Detect which cell encompasses the target text, then output its [x, y] center coordinate. 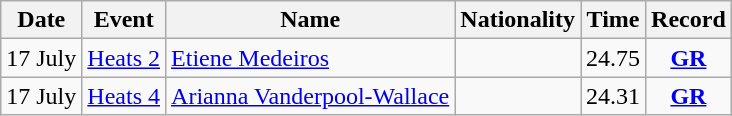
Etiene Medeiros [310, 58]
Event [124, 20]
Heats 2 [124, 58]
Name [310, 20]
Date [42, 20]
24.31 [614, 96]
Time [614, 20]
24.75 [614, 58]
Nationality [518, 20]
Record [689, 20]
Arianna Vanderpool-Wallace [310, 96]
Heats 4 [124, 96]
